Identify which cell holds the provided text, then report its (x, y) central coordinate. 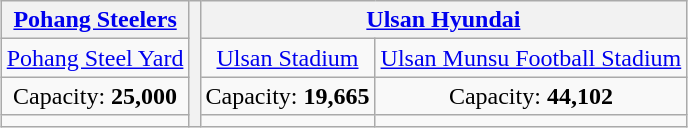
Capacity: 25,000 (95, 96)
Ulsan Hyundai (444, 20)
Ulsan Munsu Football Stadium (531, 58)
Ulsan Stadium (288, 58)
Pohang Steel Yard (95, 58)
Capacity: 44,102 (531, 96)
Capacity: 19,665 (288, 96)
Pohang Steelers (95, 20)
